Scan for the cell matching the given text and deliver its (x, y) coordinate at center. 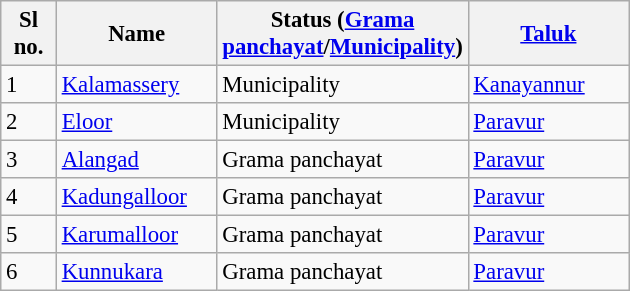
2 (29, 122)
Eloor (136, 122)
Name (136, 34)
Kadungalloor (136, 197)
Taluk (548, 34)
Kalamassery (136, 85)
4 (29, 197)
5 (29, 235)
3 (29, 160)
1 (29, 85)
Karumalloor (136, 235)
Kanayannur (548, 85)
Sl no. (29, 34)
Status (Grama panchayat/Municipality) (342, 34)
Alangad (136, 160)
